Return the (x, y) coordinate for the center point of the cell that contains the specified text.  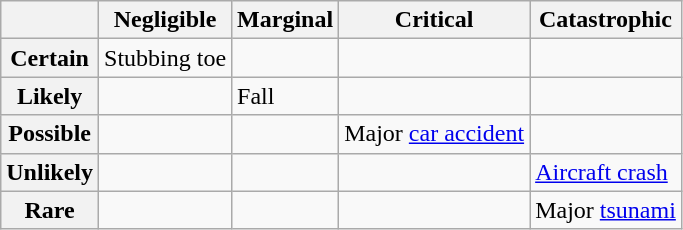
Marginal (286, 20)
Catastrophic (606, 20)
Critical (434, 20)
Stubbing toe (166, 58)
Major car accident (434, 134)
Certain (50, 58)
Fall (286, 96)
Possible (50, 134)
Likely (50, 96)
Aircraft crash (606, 172)
Major tsunami (606, 210)
Unlikely (50, 172)
Negligible (166, 20)
Rare (50, 210)
